Locate the cell with the specified text and output its [x, y] center coordinate. 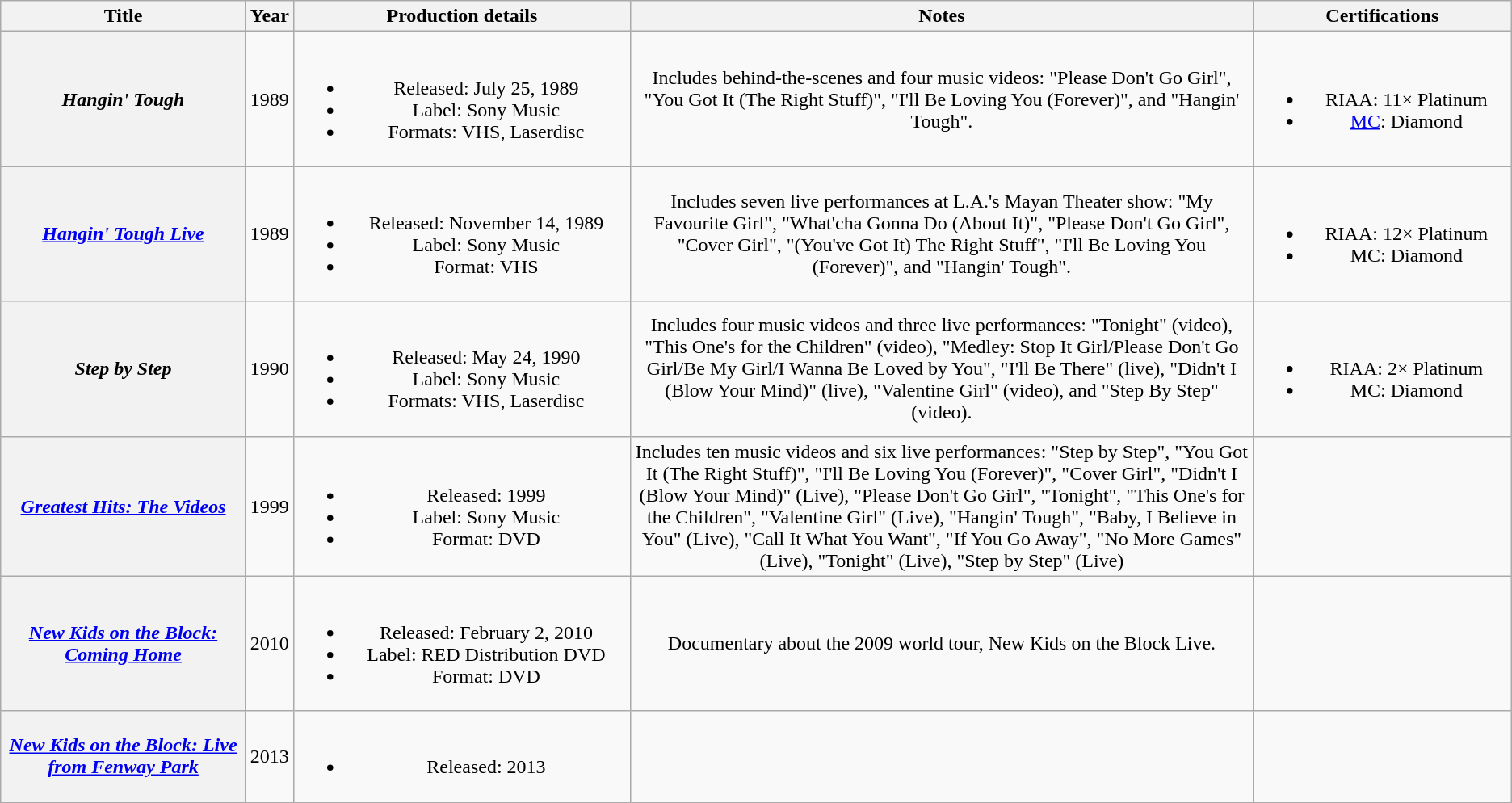
1990 [270, 368]
Released: 2013 [462, 756]
1999 [270, 506]
Production details [462, 16]
RIAA: 12× PlatinumMC: Diamond [1382, 234]
2013 [270, 756]
Certifications [1382, 16]
Title [124, 16]
Released: February 2, 2010Label: RED Distribution DVDFormat: DVD [462, 643]
Documentary about the 2009 world tour, New Kids on the Block Live. [942, 643]
Hangin' Tough Live [124, 234]
New Kids on the Block: Live from Fenway Park [124, 756]
2010 [270, 643]
Hangin' Tough [124, 99]
Greatest Hits: The Videos [124, 506]
RIAA: 2× PlatinumMC: Diamond [1382, 368]
Released: July 25, 1989Label: Sony MusicFormats: VHS, Laserdisc [462, 99]
Year [270, 16]
Released: May 24, 1990Label: Sony MusicFormats: VHS, Laserdisc [462, 368]
Step by Step [124, 368]
Notes [942, 16]
Released: 1999Label: Sony MusicFormat: DVD [462, 506]
New Kids on the Block: Coming Home [124, 643]
Released: November 14, 1989Label: Sony MusicFormat: VHS [462, 234]
RIAA: 11× PlatinumMC: Diamond [1382, 99]
